For the text-containing cell, return its midpoint in [x, y] coordinate format. 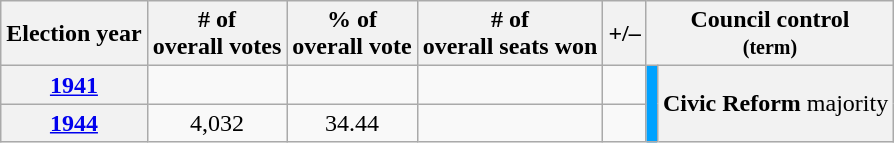
34.44 [352, 123]
Civic Reform majority [775, 104]
+/– [624, 34]
Council control (term) [770, 34]
Election year [74, 34]
# ofoverall votes [217, 34]
4,032 [217, 123]
% ofoverall vote [352, 34]
1944 [74, 123]
1941 [74, 85]
# ofoverall seats won [510, 34]
